Capture the cell that displays the provided text and extract its [X, Y] central coordinate. 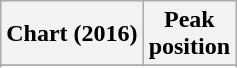
Chart (2016) [72, 34]
Peak position [189, 34]
